Scan for the cell matching the given text and deliver its (X, Y) coordinate at center. 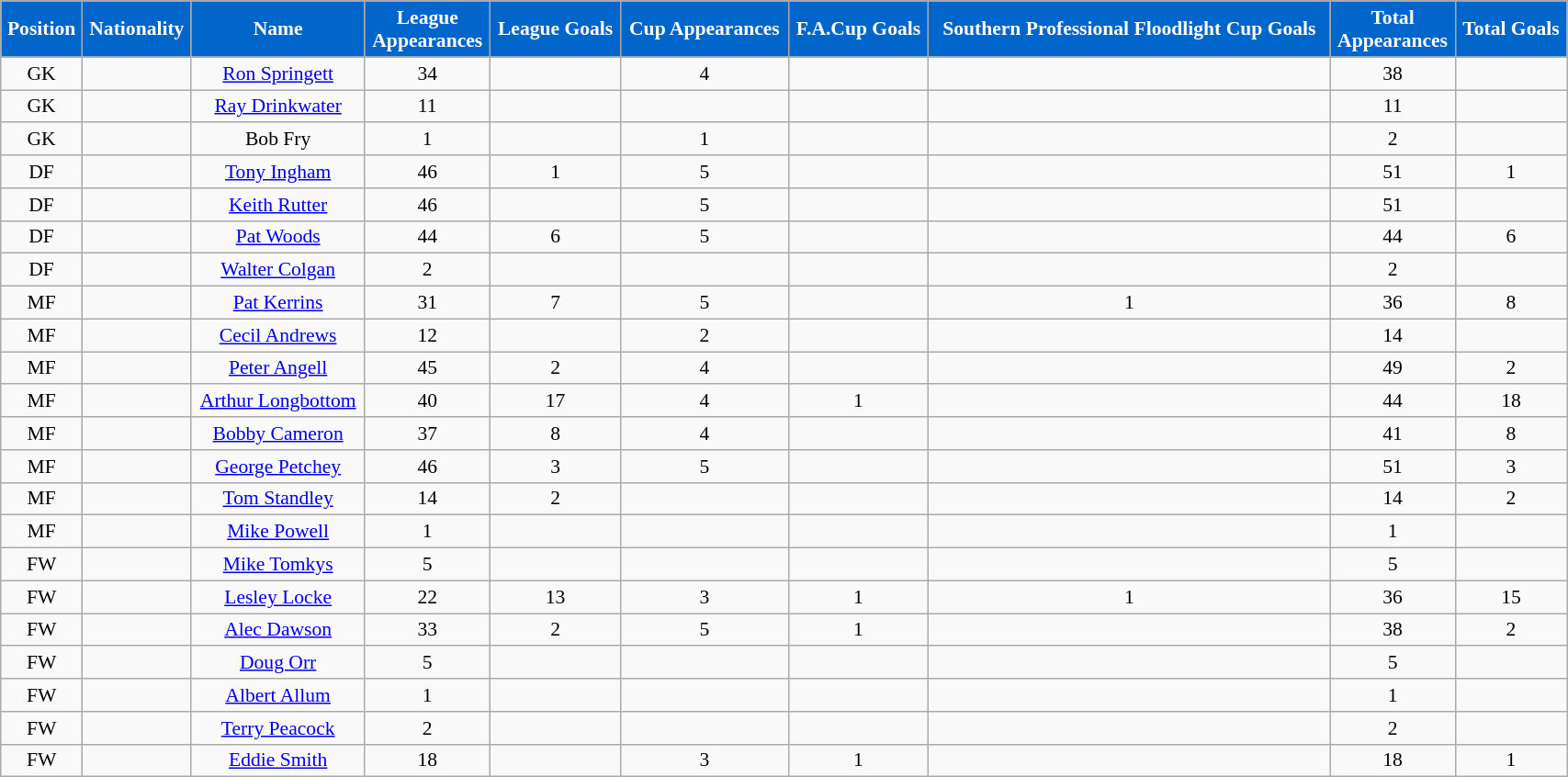
Doug Orr (277, 663)
45 (427, 368)
Position (42, 29)
Arthur Longbottom (277, 401)
Lesley Locke (277, 597)
Pat Woods (277, 237)
Alec Dawson (277, 630)
Keith Rutter (277, 205)
Pat Kerrins (277, 303)
33 (427, 630)
Eddie Smith (277, 760)
Name (277, 29)
George Petchey (277, 467)
TotalAppearances (1393, 29)
15 (1510, 597)
Cup Appearances (705, 29)
12 (427, 335)
Walter Colgan (277, 270)
Albert Allum (277, 695)
Tony Ingham (277, 172)
49 (1393, 368)
Southern Professional Floodlight Cup Goals (1130, 29)
Bob Fry (277, 140)
Ron Springett (277, 73)
13 (556, 597)
Tom Standley (277, 499)
Nationality (136, 29)
7 (556, 303)
Peter Angell (277, 368)
Terry Peacock (277, 728)
41 (1393, 434)
F.A.Cup Goals (858, 29)
League Goals (556, 29)
Mike Tomkys (277, 565)
Bobby Cameron (277, 434)
Mike Powell (277, 532)
31 (427, 303)
LeagueAppearances (427, 29)
37 (427, 434)
40 (427, 401)
Ray Drinkwater (277, 107)
34 (427, 73)
17 (556, 401)
Cecil Andrews (277, 335)
Total Goals (1510, 29)
22 (427, 597)
